Detect which cell encompasses the target text, then output its [x, y] center coordinate. 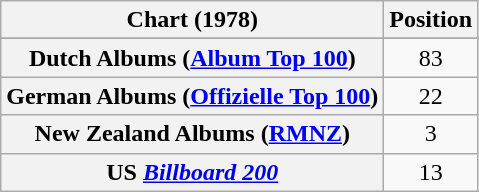
13 [431, 172]
3 [431, 134]
Dutch Albums (Album Top 100) [192, 58]
US Billboard 200 [192, 172]
New Zealand Albums (RMNZ) [192, 134]
83 [431, 58]
22 [431, 96]
German Albums (Offizielle Top 100) [192, 96]
Position [431, 20]
Chart (1978) [192, 20]
